Output the [X, Y] coordinate of the center of the cell containing the given text.  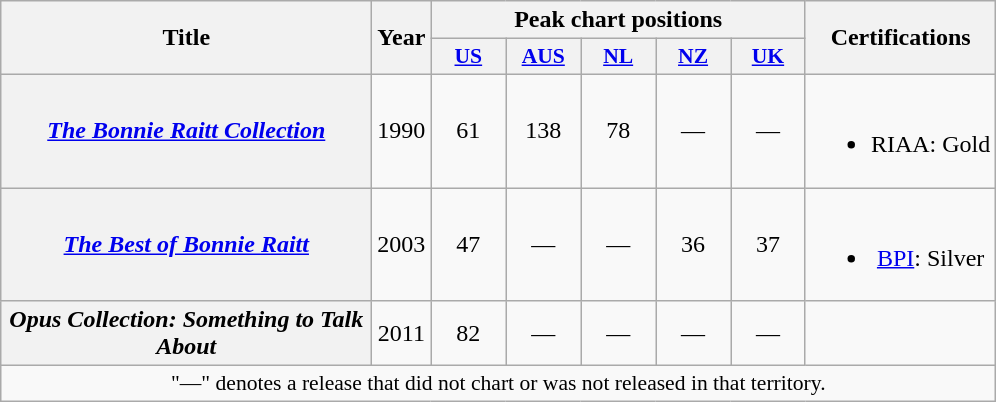
61 [468, 130]
UK [768, 57]
37 [768, 244]
Peak chart positions [618, 20]
Title [186, 38]
RIAA: Gold [900, 130]
82 [468, 334]
2003 [402, 244]
Opus Collection: Something to Talk About [186, 334]
36 [694, 244]
AUS [544, 57]
"—" denotes a release that did not chart or was not released in that territory. [498, 384]
BPI: Silver [900, 244]
138 [544, 130]
78 [618, 130]
Year [402, 38]
47 [468, 244]
NL [618, 57]
US [468, 57]
The Best of Bonnie Raitt [186, 244]
Certifications [900, 38]
1990 [402, 130]
NZ [694, 57]
2011 [402, 334]
The Bonnie Raitt Collection [186, 130]
